Detect which cell encompasses the target text, then output its (x, y) center coordinate. 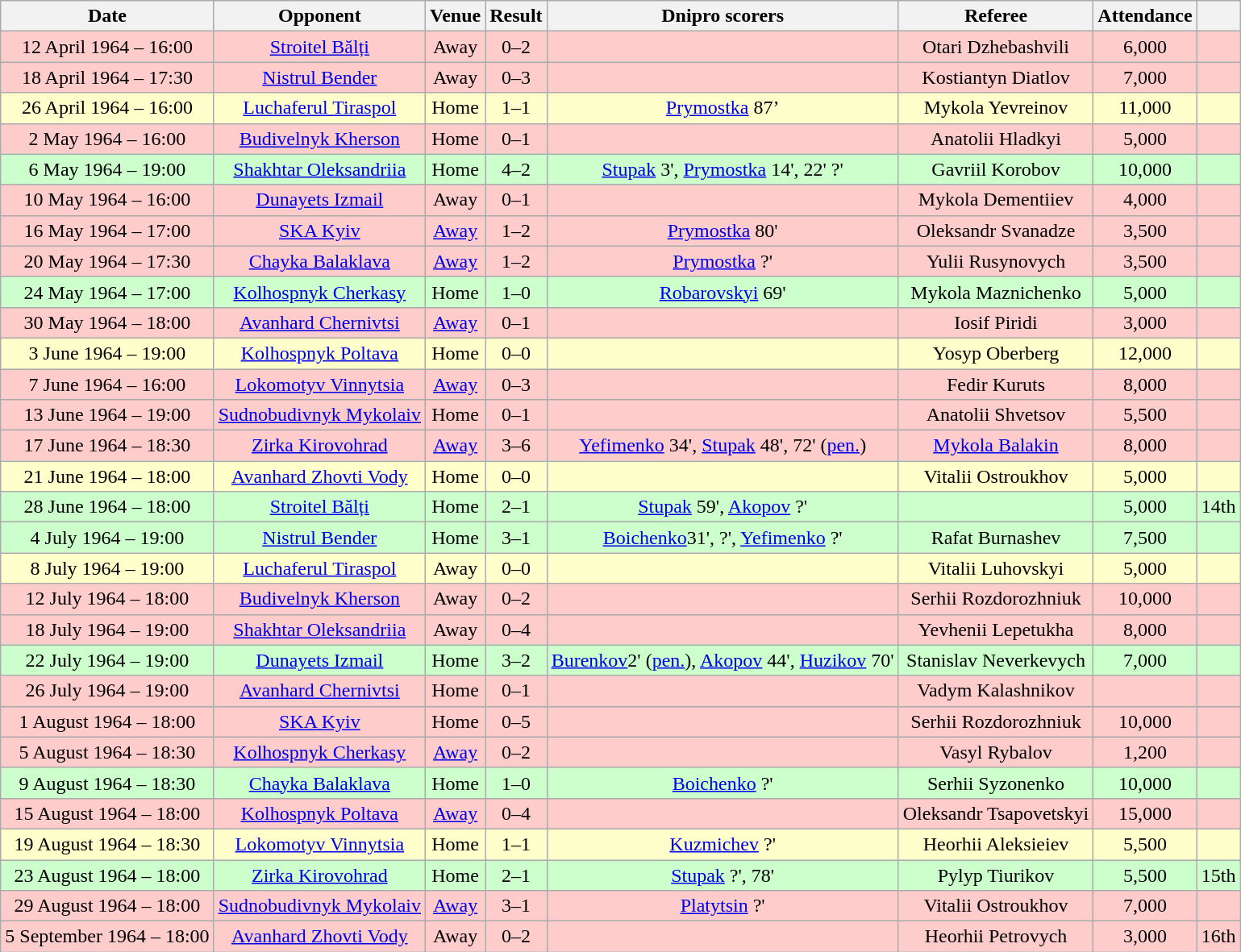
18 July 1964 – 19:00 (107, 630)
Vitalii Luhovskyi (996, 568)
6 May 1964 – 19:00 (107, 169)
13 June 1964 – 19:00 (107, 415)
Yevhenii Lepetukha (996, 630)
22 July 1964 – 19:00 (107, 660)
Boichenko ?' (723, 783)
19 August 1964 – 18:30 (107, 844)
4 July 1964 – 19:00 (107, 538)
6,000 (1145, 47)
Oleksandr Svanadze (996, 231)
Prymostka 80' (723, 231)
Kostiantyn Diatlov (996, 77)
Fedir Kuruts (996, 385)
Platytsin ?' (723, 906)
24 May 1964 – 17:00 (107, 292)
Mykola Dementiiev (996, 200)
Pylyp Tiurikov (996, 875)
Anatolii Hladkyi (996, 139)
Gavriil Korobov (996, 169)
Yulii Rusynovych (996, 261)
12 July 1964 – 18:00 (107, 599)
1,200 (1145, 752)
Oleksandr Tsapovetskyi (996, 813)
Kuzmichev ?' (723, 844)
15,000 (1145, 813)
11,000 (1145, 108)
16th (1218, 937)
Venue (456, 16)
30 May 1964 – 18:00 (107, 322)
Dnipro scorers (723, 16)
8 July 1964 – 19:00 (107, 568)
2 May 1964 – 16:00 (107, 139)
26 April 1964 – 16:00 (107, 108)
Vadym Kalashnikov (996, 691)
Heorhii Aleksieiev (996, 844)
1 August 1964 – 18:00 (107, 721)
Mykola Maznichenko (996, 292)
Robarovskyi 69' (723, 292)
29 August 1964 – 18:00 (107, 906)
Otari Dzhebashvili (996, 47)
12 April 1964 – 16:00 (107, 47)
3 June 1964 – 19:00 (107, 353)
4,000 (1145, 200)
Attendance (1145, 16)
Anatolii Shvetsov (996, 415)
4–2 (516, 169)
21 June 1964 – 18:00 (107, 476)
5 August 1964 – 18:30 (107, 752)
Vasyl Rybalov (996, 752)
Rafat Burnashev (996, 538)
Date (107, 16)
12,000 (1145, 353)
Stanislav Neverkevych (996, 660)
7 June 1964 – 16:00 (107, 385)
Mykola Yevreinov (996, 108)
Serhii Syzonenko (996, 783)
Result (516, 16)
28 June 1964 – 18:00 (107, 507)
7,500 (1145, 538)
Referee (996, 16)
Stupak 59', Akopov ?' (723, 507)
Boichenko31', ?', Yefimenko ?' (723, 538)
Heorhii Petrovych (996, 937)
17 June 1964 – 18:30 (107, 446)
9 August 1964 – 18:30 (107, 783)
Stupak ?', 78' (723, 875)
20 May 1964 – 17:30 (107, 261)
18 April 1964 – 17:30 (107, 77)
23 August 1964 – 18:00 (107, 875)
15 August 1964 – 18:00 (107, 813)
Yosyp Oberberg (996, 353)
Opponent (319, 16)
16 May 1964 – 17:00 (107, 231)
15th (1218, 875)
Burenkov2' (pen.), Akopov 44', Huzikov 70' (723, 660)
5 September 1964 – 18:00 (107, 937)
3–6 (516, 446)
Prymostka ?' (723, 261)
Prymostka 87’ (723, 108)
10 May 1964 – 16:00 (107, 200)
Stupak 3', Prymostka 14', 22' ?' (723, 169)
26 July 1964 – 19:00 (107, 691)
0–5 (516, 721)
Yefimenko 34', Stupak 48', 72' (pen.) (723, 446)
Iosif Piridi (996, 322)
3–2 (516, 660)
14th (1218, 507)
Mykola Balakin (996, 446)
